Provide the (X, Y) coordinate of the cell's center where the given text is located.  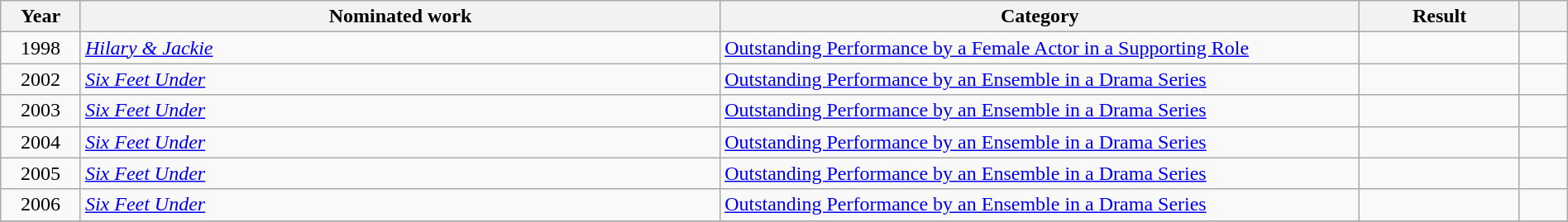
2002 (41, 79)
2004 (41, 142)
Outstanding Performance by a Female Actor in a Supporting Role (1040, 48)
2006 (41, 205)
Year (41, 17)
Category (1040, 17)
2003 (41, 111)
Nominated work (400, 17)
Result (1439, 17)
Hilary & Jackie (400, 48)
2005 (41, 173)
1998 (41, 48)
